Extract the (x, y) coordinate from the center of the cell holding the provided text.  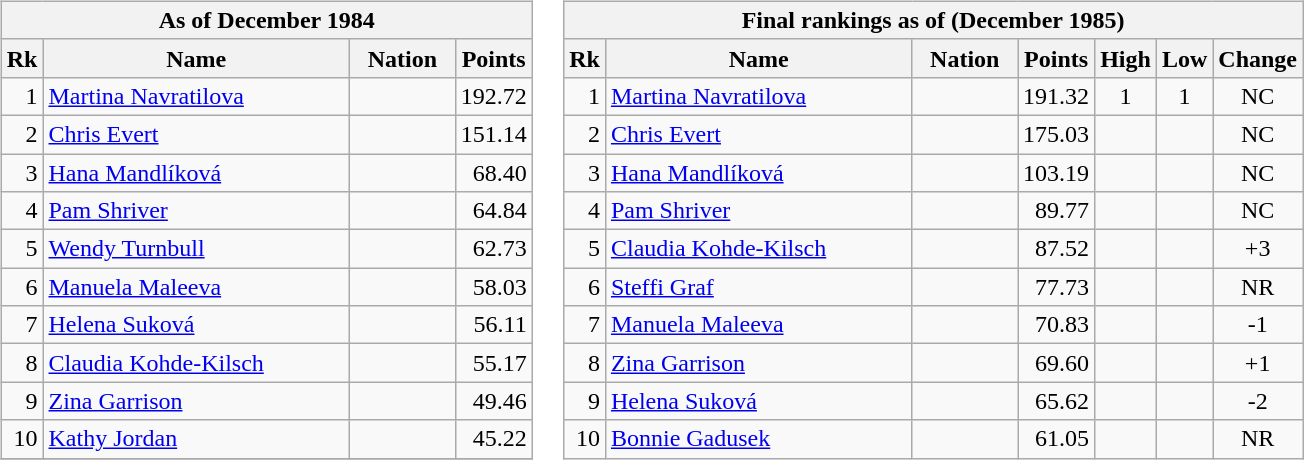
89.77 (1056, 211)
191.32 (1056, 96)
103.19 (1056, 173)
87.52 (1056, 249)
Wendy Turnbull (196, 249)
Low (1184, 58)
65.62 (1056, 401)
61.05 (1056, 439)
High (1126, 58)
58.03 (494, 287)
Bonnie Gadusek (758, 439)
56.11 (494, 325)
-2 (1258, 401)
69.60 (1056, 363)
+3 (1258, 249)
62.73 (494, 249)
-1 (1258, 325)
77.73 (1056, 287)
70.83 (1056, 325)
As of December 1984 (266, 20)
Change (1258, 58)
55.17 (494, 363)
Kathy Jordan (196, 439)
64.84 (494, 211)
68.40 (494, 173)
175.03 (1056, 134)
151.14 (494, 134)
192.72 (494, 96)
45.22 (494, 439)
Steffi Graf (758, 287)
49.46 (494, 401)
+1 (1258, 363)
Final rankings as of (December 1985) (934, 20)
